Determine the [x, y] coordinate at the center of the cell enclosing the given text.  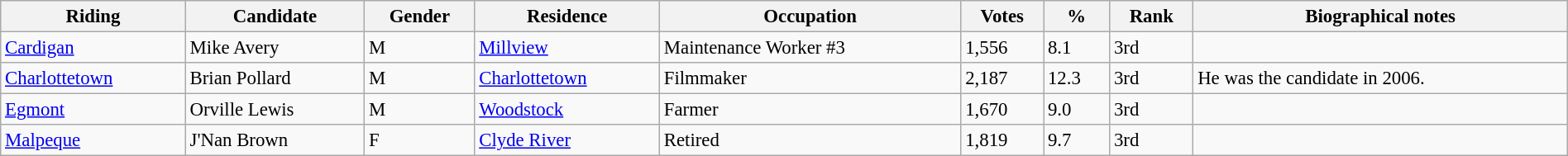
Rank [1151, 17]
9.0 [1077, 110]
12.3 [1077, 78]
J'Nan Brown [275, 140]
F [420, 140]
Votes [1002, 17]
% [1077, 17]
1,556 [1002, 48]
Biographical notes [1380, 17]
Residence [567, 17]
Farmer [810, 110]
1,819 [1002, 140]
Filmmaker [810, 78]
Mike Avery [275, 48]
8.1 [1077, 48]
Malpeque [93, 140]
1,670 [1002, 110]
Millview [567, 48]
He was the candidate in 2006. [1380, 78]
Clyde River [567, 140]
Woodstock [567, 110]
Retired [810, 140]
2,187 [1002, 78]
Brian Pollard [275, 78]
Cardigan [93, 48]
Riding [93, 17]
Candidate [275, 17]
Gender [420, 17]
Orville Lewis [275, 110]
Maintenance Worker #3 [810, 48]
9.7 [1077, 140]
Egmont [93, 110]
Occupation [810, 17]
